Pinpoint the cell where the given text exists, returning its (X, Y) midpoint coordinate. 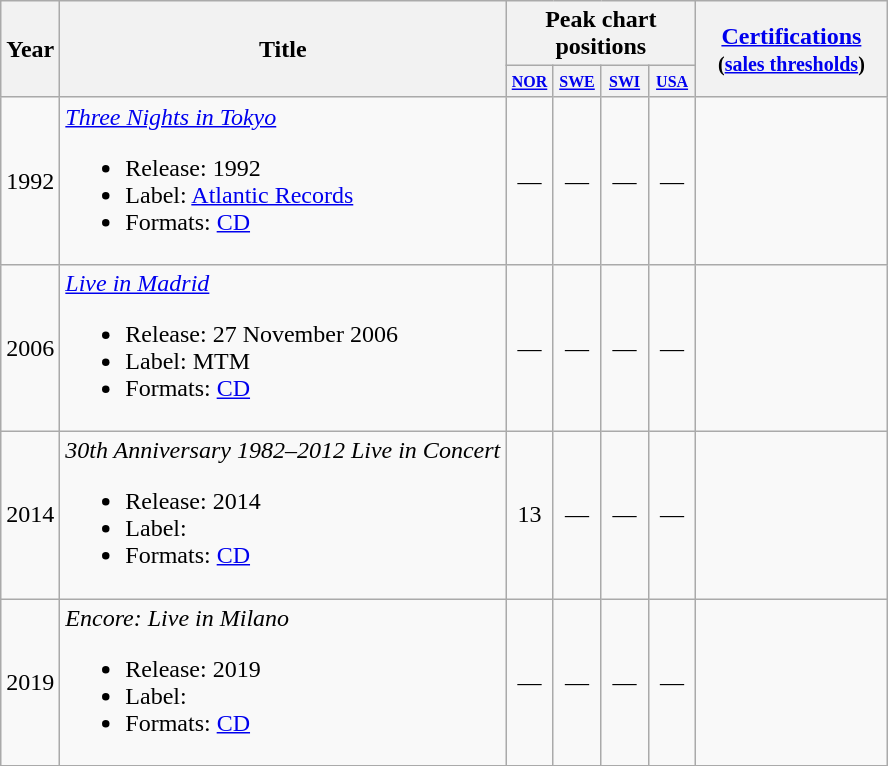
1992 (30, 180)
SWI (625, 82)
Encore: Live in MilanoRelease: 2019Label:Formats: CD (283, 682)
Year (30, 50)
2019 (30, 682)
Live in MadridRelease: 27 November 2006Label: MTMFormats: CD (283, 348)
13 (530, 516)
Certifications(sales thresholds) (792, 50)
Three Nights in TokyoRelease: 1992Label: Atlantic RecordsFormats: CD (283, 180)
Title (283, 50)
NOR (530, 82)
SWE (577, 82)
Peak chart positions (601, 34)
2014 (30, 516)
2006 (30, 348)
USA (672, 82)
30th Anniversary 1982–2012 Live in ConcertRelease: 2014Label:Formats: CD (283, 516)
